Find where the given text appears and provide that cell's center as [x, y] coordinate. 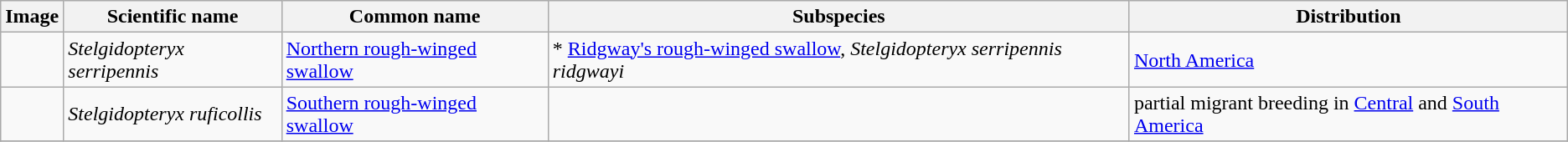
Common name [415, 17]
partial migrant breeding in Central and South America [1349, 114]
Distribution [1349, 17]
North America [1349, 60]
Stelgidopteryx ruficollis [173, 114]
Southern rough-winged swallow [415, 114]
Image [32, 17]
* Ridgway's rough-winged swallow, Stelgidopteryx serripennis ridgwayi [838, 60]
Scientific name [173, 17]
Northern rough-winged swallow [415, 60]
Stelgidopteryx serripennis [173, 60]
Subspecies [838, 17]
